Scan for the cell matching the given text and deliver its (x, y) coordinate at center. 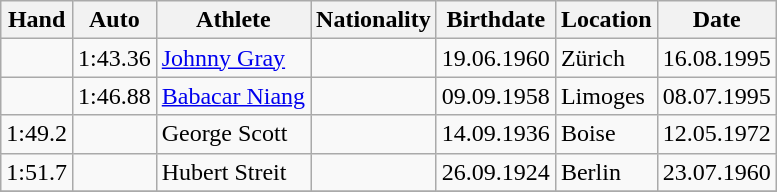
1:43.36 (114, 58)
26.09.1924 (496, 172)
Birthdate (496, 20)
1:49.2 (37, 134)
12.05.1972 (716, 134)
Zürich (606, 58)
08.07.1995 (716, 96)
Boise (606, 134)
14.09.1936 (496, 134)
19.06.1960 (496, 58)
Babacar Niang (233, 96)
Berlin (606, 172)
Johnny Gray (233, 58)
1:46.88 (114, 96)
Hubert Streit (233, 172)
1:51.7 (37, 172)
Auto (114, 20)
23.07.1960 (716, 172)
09.09.1958 (496, 96)
Date (716, 20)
Nationality (374, 20)
George Scott (233, 134)
Hand (37, 20)
Limoges (606, 96)
Athlete (233, 20)
Location (606, 20)
16.08.1995 (716, 58)
